Extract the (x, y) coordinate from the center of the cell holding the provided text.  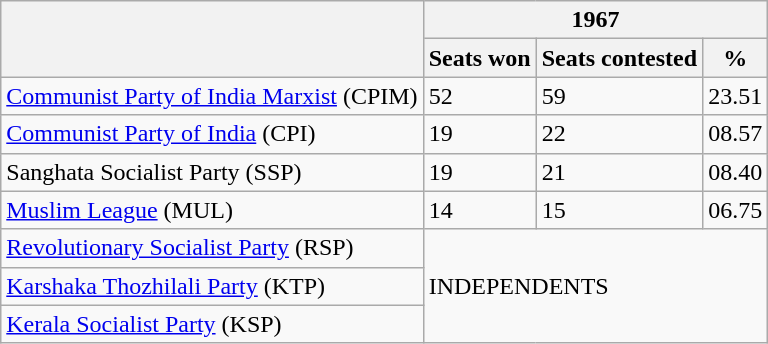
22 (619, 134)
Communist Party of India Marxist (CPIM) (212, 96)
06.75 (736, 210)
Communist Party of India (CPI) (212, 134)
15 (619, 210)
08.57 (736, 134)
Karshaka Thozhilali Party (KTP) (212, 286)
Seats contested (619, 58)
08.40 (736, 172)
Muslim League (MUL) (212, 210)
59 (619, 96)
INDEPENDENTS (596, 286)
Sanghata Socialist Party (SSP) (212, 172)
Revolutionary Socialist Party (RSP) (212, 248)
14 (480, 210)
21 (619, 172)
Kerala Socialist Party (KSP) (212, 324)
52 (480, 96)
Seats won (480, 58)
% (736, 58)
1967 (596, 20)
23.51 (736, 96)
